Search for the cell housing the specified text and yield its [X, Y] center coordinate. 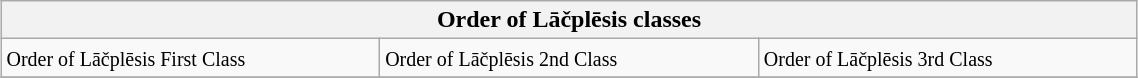
Order of Lāčplēsis First Class [190, 58]
Order of Lāčplēsis classes [569, 20]
Order of Lāčplēsis 2nd Class [570, 58]
Order of Lāčplēsis 3rd Class [948, 58]
